Pinpoint the cell where the given text exists, returning its [X, Y] midpoint coordinate. 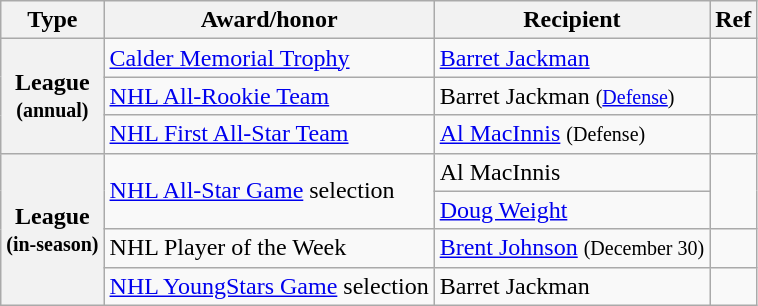
Brent Johnson (December 30) [572, 248]
NHL YoungStars Game selection [269, 286]
NHL All-Star Game selection [269, 191]
NHL Player of the Week [269, 248]
Type [52, 20]
NHL First All-Star Team [269, 134]
Recipient [572, 20]
NHL All-Rookie Team [269, 96]
League(in-season) [52, 229]
Doug Weight [572, 210]
Al MacInnis [572, 172]
Award/honor [269, 20]
Ref [734, 20]
League(annual) [52, 96]
Barret Jackman (Defense) [572, 96]
Calder Memorial Trophy [269, 58]
Al MacInnis (Defense) [572, 134]
